Detect which cell encompasses the target text, then output its (x, y) center coordinate. 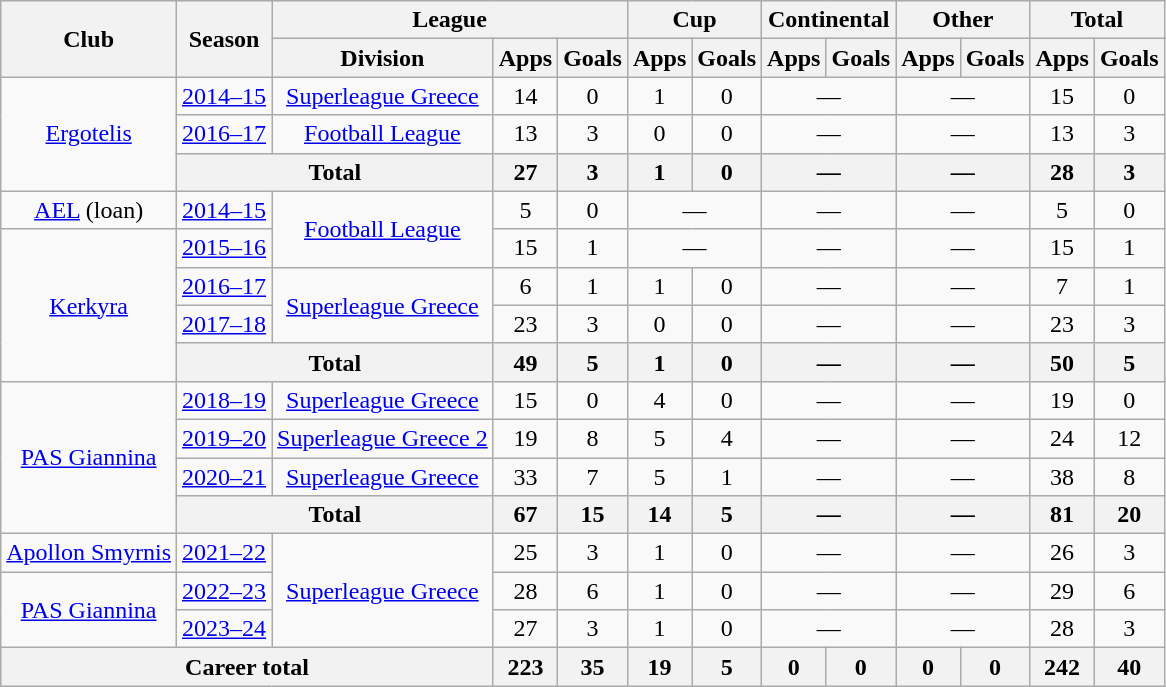
2015–16 (224, 248)
40 (1129, 667)
24 (1062, 438)
12 (1129, 438)
242 (1062, 667)
29 (1062, 591)
2023–24 (224, 629)
Continental (829, 20)
2021–22 (224, 553)
2019–20 (224, 438)
Season (224, 39)
Kerkyra (89, 305)
Career total (247, 667)
38 (1062, 477)
49 (525, 362)
2020–21 (224, 477)
AEL (loan) (89, 210)
Club (89, 39)
2022–23 (224, 591)
Ergotelis (89, 134)
223 (525, 667)
Other (963, 20)
20 (1129, 515)
2018–19 (224, 400)
2017–18 (224, 324)
35 (593, 667)
Apollon Smyrnis (89, 553)
League (450, 20)
67 (525, 515)
Division (383, 58)
26 (1062, 553)
50 (1062, 362)
Superleague Greece 2 (383, 438)
33 (525, 477)
Cup (694, 20)
25 (525, 553)
81 (1062, 515)
